Pinpoint the cell where the given text exists, returning its [x, y] midpoint coordinate. 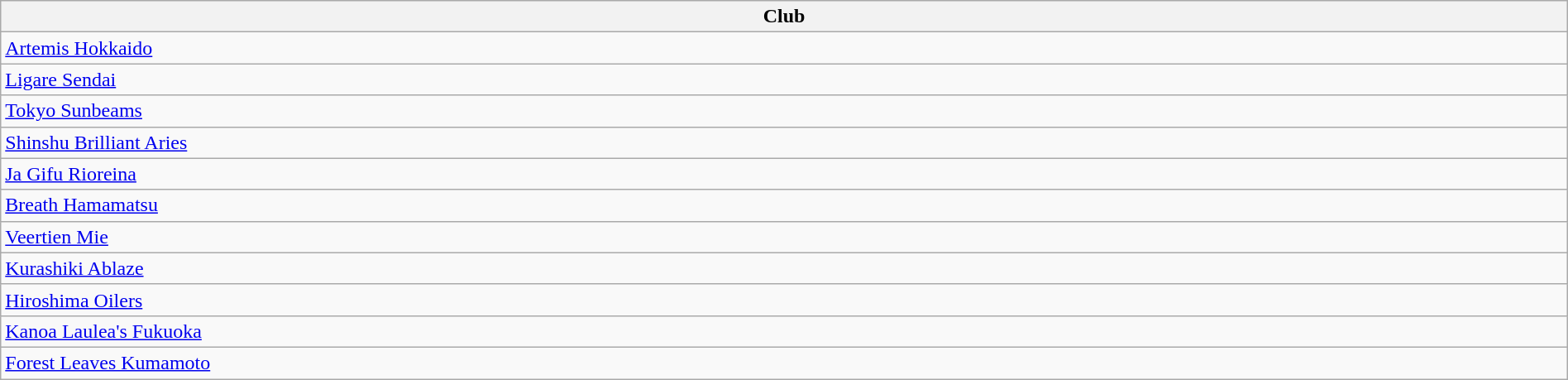
Ja Gifu Rioreina [784, 174]
Forest Leaves Kumamoto [784, 363]
Kanoa Laulea's Fukuoka [784, 331]
Club [784, 17]
Artemis Hokkaido [784, 48]
Tokyo Sunbeams [784, 111]
Kurashiki Ablaze [784, 268]
Breath Hamamatsu [784, 205]
Shinshu Brilliant Aries [784, 142]
Veertien Mie [784, 237]
Hiroshima Oilers [784, 300]
Ligare Sendai [784, 79]
